Locate the cell with the specified text and output its (X, Y) center coordinate. 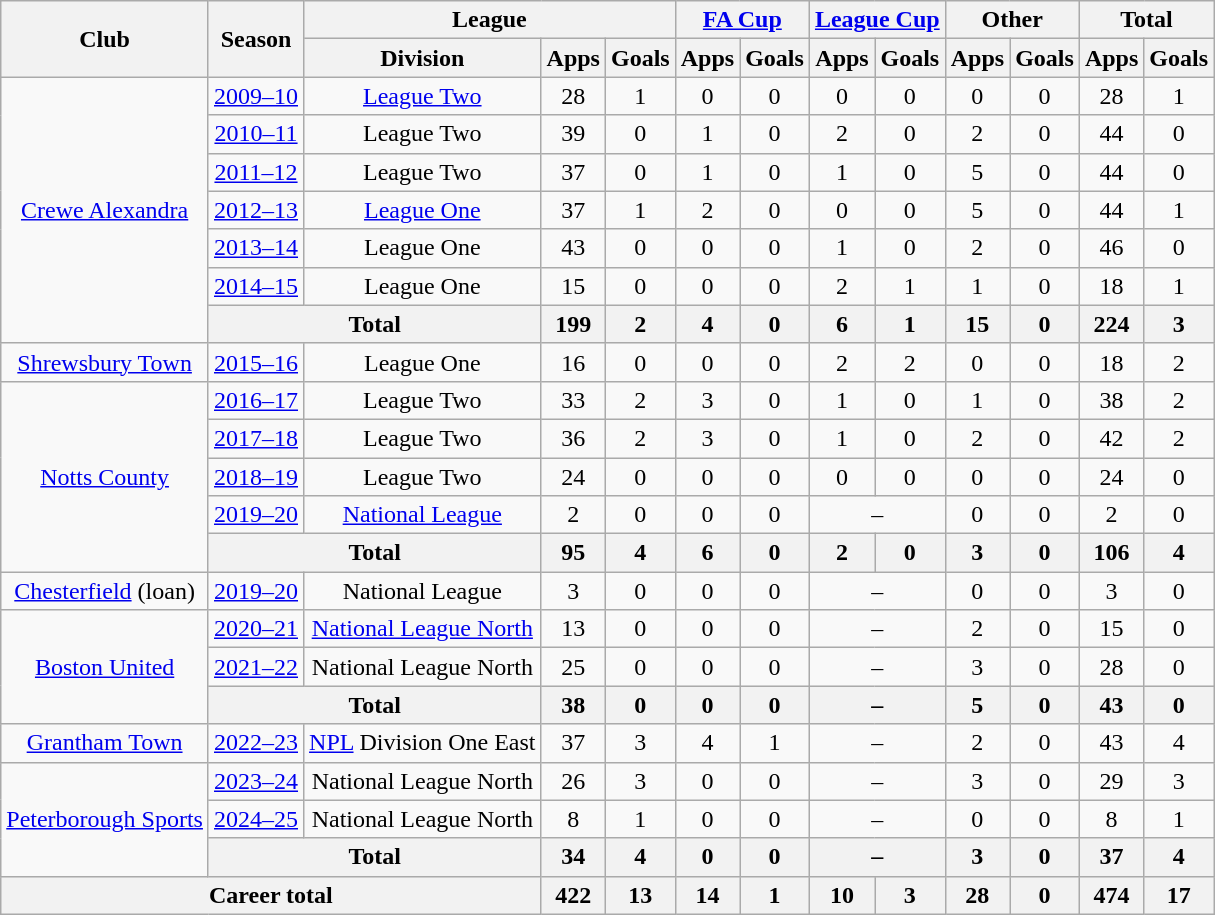
2016–17 (256, 400)
Crewe Alexandra (105, 210)
46 (1111, 248)
2021–22 (256, 667)
33 (573, 400)
422 (573, 895)
17 (1179, 895)
29 (1111, 781)
2017–18 (256, 438)
2023–24 (256, 781)
Peterborough Sports (105, 819)
Notts County (105, 476)
FA Cup (742, 20)
2011–12 (256, 172)
39 (573, 134)
36 (573, 438)
Boston United (105, 667)
14 (707, 895)
42 (1111, 438)
League Cup (877, 20)
10 (842, 895)
Career total (271, 895)
2010–11 (256, 134)
2015–16 (256, 362)
2020–21 (256, 629)
95 (573, 553)
26 (573, 781)
Chesterfield (loan) (105, 591)
2009–10 (256, 96)
Division (423, 58)
199 (573, 324)
224 (1111, 324)
25 (573, 667)
Club (105, 39)
474 (1111, 895)
NPL Division One East (423, 743)
16 (573, 362)
2022–23 (256, 743)
2012–13 (256, 210)
2013–14 (256, 248)
106 (1111, 553)
Other (1012, 20)
Season (256, 39)
Grantham Town (105, 743)
34 (573, 857)
League (490, 20)
2018–19 (256, 477)
2014–15 (256, 286)
2024–25 (256, 819)
Shrewsbury Town (105, 362)
